Detect which cell encompasses the target text, then output its (X, Y) center coordinate. 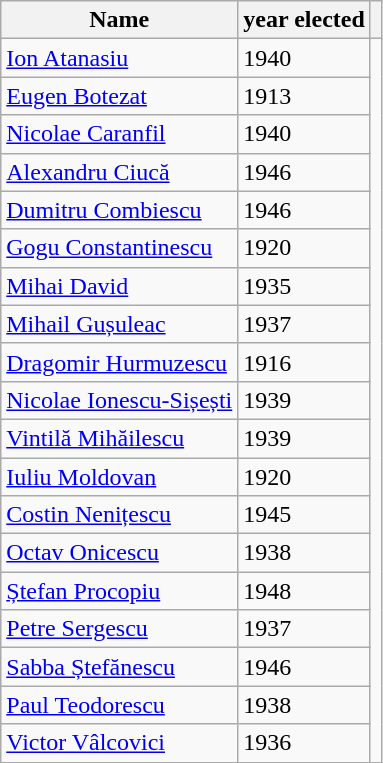
1916 (304, 362)
Nicolae Caranfil (120, 134)
Octav Onicescu (120, 553)
Iuliu Moldovan (120, 477)
Gogu Constantinescu (120, 248)
Eugen Botezat (120, 96)
Ion Atanasiu (120, 58)
year elected (304, 20)
Mihail Gușuleac (120, 324)
Petre Sergescu (120, 629)
Vintilă Mihăilescu (120, 438)
Nicolae Ionescu-Sișești (120, 400)
Sabba Ștefănescu (120, 667)
Dumitru Combiescu (120, 210)
1948 (304, 591)
Name (120, 20)
Paul Teodorescu (120, 705)
1936 (304, 743)
Victor Vâlcovici (120, 743)
1945 (304, 515)
Alexandru Ciucă (120, 172)
Costin Nenițescu (120, 515)
1913 (304, 96)
1935 (304, 286)
Mihai David (120, 286)
Dragomir Hurmuzescu (120, 362)
Ștefan Procopiu (120, 591)
